Locate the cell with the specified text and output its (X, Y) center coordinate. 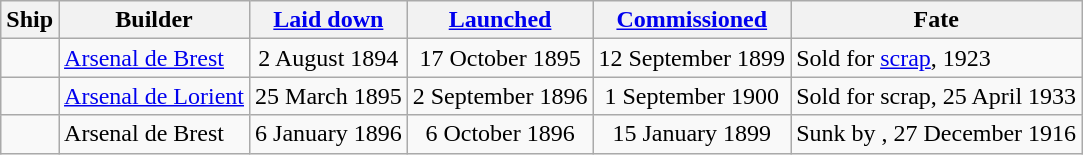
6 January 1896 (329, 134)
2 September 1896 (500, 96)
25 March 1895 (329, 96)
17 October 1895 (500, 58)
Laid down (329, 20)
Commissioned (692, 20)
Arsenal de Lorient (154, 96)
6 October 1896 (500, 134)
Sold for scrap, 1923 (936, 58)
Builder (154, 20)
1 September 1900 (692, 96)
2 August 1894 (329, 58)
Fate (936, 20)
Sunk by , 27 December 1916 (936, 134)
12 September 1899 (692, 58)
15 January 1899 (692, 134)
Sold for scrap, 25 April 1933 (936, 96)
Ship (30, 20)
Launched (500, 20)
